Extract the (x, y) coordinate from the center of the cell holding the provided text.  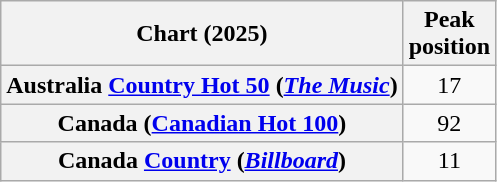
Australia Country Hot 50 (The Music) (202, 85)
92 (449, 123)
Canada (Canadian Hot 100) (202, 123)
Canada Country (Billboard) (202, 161)
11 (449, 161)
Peakposition (449, 34)
17 (449, 85)
Chart (2025) (202, 34)
